For the text-containing cell, return its midpoint in (x, y) coordinate format. 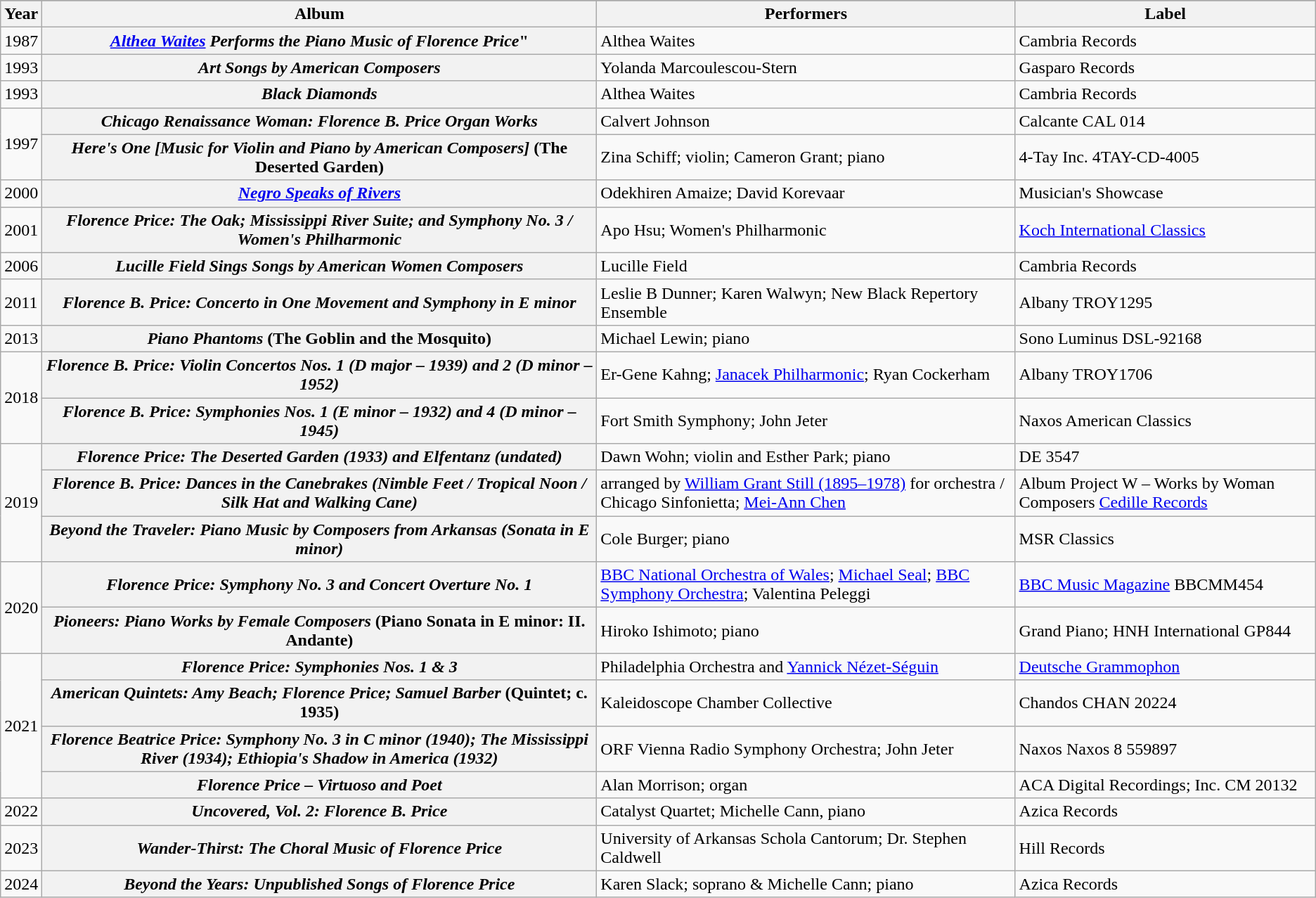
Florence Price: The Oak; Mississippi River Suite; and Symphony No. 3 / Women's Philharmonic (319, 229)
Leslie B Dunner; Karen Walwyn; New Black Repertory Ensemble (806, 302)
Uncovered, Vol. 2: Florence B. Price (319, 812)
Naxos Naxos 8 559897 (1166, 748)
Calcante CAL 014 (1166, 121)
2000 (21, 193)
Odekhiren Amaize; David Korevaar (806, 193)
Lucille Field Sings Songs by American Women Composers (319, 266)
American Quintets: Amy Beach; Florence Price; Samuel Barber (Quintet; c. 1935) (319, 703)
Florence Price: Symphony No. 3 and Concert Overture No. 1 (319, 585)
BBC National Orchestra of Wales; Michael Seal; BBC Symphony Orchestra; Valentina Peleggi (806, 585)
Michael Lewin; piano (806, 338)
BBC Music Magazine BBCMM454 (1166, 585)
Pioneers: Piano Works by Female Composers (Piano Sonata in E minor: II. Andante) (319, 630)
Label (1166, 14)
Beyond the Traveler: Piano Music by Composers from Arkansas (Sonata in E minor) (319, 539)
1987 (21, 41)
2013 (21, 338)
2020 (21, 608)
Calvert Johnson (806, 121)
4-Tay Inc. 4TAY-CD-4005 (1166, 158)
Florence B. Price: Symphonies Nos. 1 (E minor – 1932) and 4 (D minor – 1945) (319, 421)
Wander-Thirst: The Choral Music of Florence Price (319, 848)
Florence B. Price: Concerto in One Movement and Symphony in E minor (319, 302)
Apo Hsu; Women's Philharmonic (806, 229)
MSR Classics (1166, 539)
2024 (21, 884)
2021 (21, 726)
Zina Schiff; violin; Cameron Grant; piano (806, 158)
Negro Speaks of Rivers (319, 193)
Here's One [Music for Violin and Piano by American Composers] (The Deserted Garden) (319, 158)
Albany TROY1706 (1166, 374)
2018 (21, 397)
Yolanda Marcoulescou-Stern (806, 68)
Cole Burger; piano (806, 539)
Florence Beatrice Price: Symphony No. 3 in C minor (1940); The Mississippi River (1934); Ethiopia's Shadow in America (1932) (319, 748)
Chicago Renaissance Woman: Florence B. Price Organ Works (319, 121)
Hill Records (1166, 848)
arranged by William Grant Still (1895–1978) for orchestra / Chicago Sinfonietta; Mei-Ann Chen (806, 494)
Gasparo Records (1166, 68)
Althea Waites Performs the Piano Music of Florence Price" (319, 41)
Lucille Field (806, 266)
Florence B. Price: Violin Concertos Nos. 1 (D major – 1939) and 2 (D minor – 1952) (319, 374)
Album (319, 14)
1997 (21, 143)
Alan Morrison; organ (806, 785)
Performers (806, 14)
2022 (21, 812)
University of Arkansas Schola Cantorum; Dr. Stephen Caldwell (806, 848)
Hiroko Ishimoto; piano (806, 630)
Naxos American Classics (1166, 421)
Beyond the Years: Unpublished Songs of Florence Price (319, 884)
Florence Price: The Deserted Garden (1933) and Elfentanz (undated) (319, 457)
Florence Price: Symphonies Nos. 1 & 3 (319, 667)
2011 (21, 302)
Sono Luminus DSL-92168 (1166, 338)
Albany TROY1295 (1166, 302)
Philadelphia Orchestra and Yannick Nézet-Séguin (806, 667)
Karen Slack; soprano & Michelle Cann; piano (806, 884)
Year (21, 14)
Musician's Showcase (1166, 193)
Dawn Wohn; violin and Esther Park; piano (806, 457)
Er-Gene Kahng; Janacek Philharmonic; Ryan Cockerham (806, 374)
2023 (21, 848)
Album Project W – Works by Woman Composers Cedille Records (1166, 494)
ACA Digital Recordings; Inc. CM 20132 (1166, 785)
2001 (21, 229)
Kaleidoscope Chamber Collective (806, 703)
Grand Piano; HNH International GP844 (1166, 630)
Fort Smith Symphony; John Jeter (806, 421)
Florence Price – Virtuoso and Poet (319, 785)
DE 3547 (1166, 457)
Deutsche Grammophon (1166, 667)
ORF Vienna Radio Symphony Orchestra; John Jeter (806, 748)
2019 (21, 503)
2006 (21, 266)
Florence B. Price: Dances in the Canebrakes (Nimble Feet / Tropical Noon / Silk Hat and Walking Cane) (319, 494)
Piano Phantoms (The Goblin and the Mosquito) (319, 338)
Koch International Classics (1166, 229)
Art Songs by American Composers (319, 68)
Chandos CHAN 20224 (1166, 703)
Catalyst Quartet; Michelle Cann, piano (806, 812)
Black Diamonds (319, 94)
